Scan for the cell matching the given text and deliver its [x, y] coordinate at center. 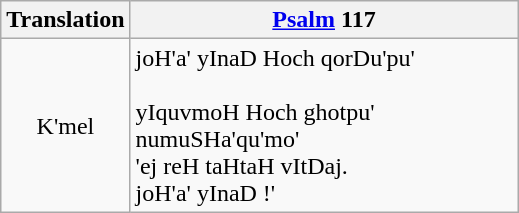
Translation [66, 20]
joH'a' yInaD Hoch qorDu'pu' yIquvmoH Hoch ghotpu' numuSHa'qu'mo' 'ej reH taHtaH vItDaj. joH'a' yInaD !' [324, 126]
K'mel [66, 126]
Psalm 117 [324, 20]
